Scan for the cell matching the given text and deliver its (X, Y) coordinate at center. 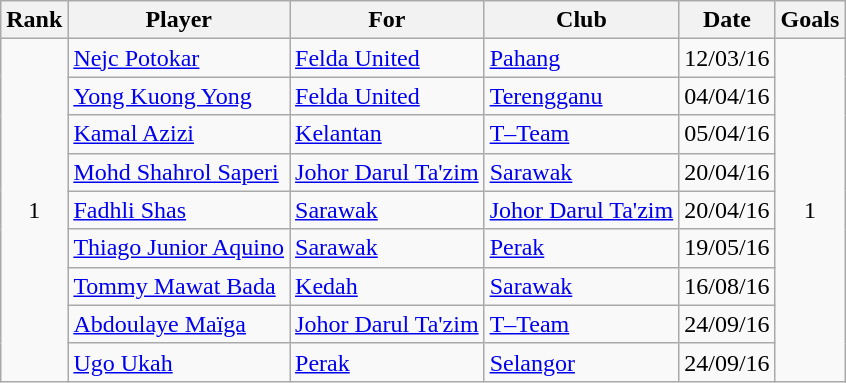
Tommy Mawat Bada (179, 286)
Kamal Azizi (179, 134)
05/04/16 (727, 134)
19/05/16 (727, 248)
Selangor (582, 362)
12/03/16 (727, 58)
16/08/16 (727, 286)
Date (727, 20)
Club (582, 20)
Fadhli Shas (179, 210)
Kedah (388, 286)
Goals (810, 20)
Player (179, 20)
Mohd Shahrol Saperi (179, 172)
Pahang (582, 58)
For (388, 20)
Nejc Potokar (179, 58)
Abdoulaye Maïga (179, 324)
Ugo Ukah (179, 362)
Yong Kuong Yong (179, 96)
Thiago Junior Aquino (179, 248)
Terengganu (582, 96)
Kelantan (388, 134)
04/04/16 (727, 96)
Rank (34, 20)
